Identify which cell holds the provided text, then report its (X, Y) central coordinate. 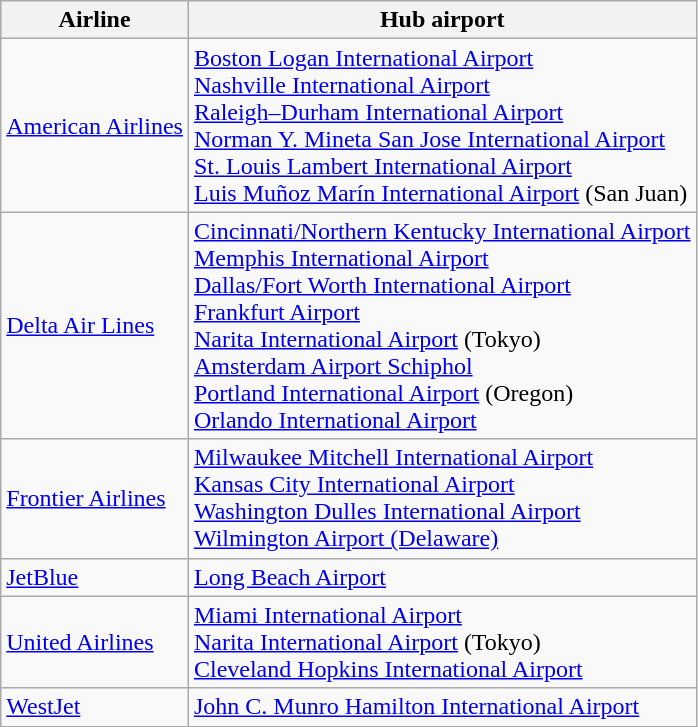
Miami International Airport Narita International Airport (Tokyo) Cleveland Hopkins International Airport (442, 642)
Airline (95, 20)
JetBlue (95, 577)
American Airlines (95, 126)
United Airlines (95, 642)
WestJet (95, 707)
Long Beach Airport (442, 577)
Hub airport (442, 20)
John C. Munro Hamilton International Airport (442, 707)
Delta Air Lines (95, 326)
Frontier Airlines (95, 498)
Milwaukee Mitchell International Airport Kansas City International Airport Washington Dulles International Airport Wilmington Airport (Delaware) (442, 498)
